Determine the (x, y) coordinate at the center of the cell enclosing the given text.  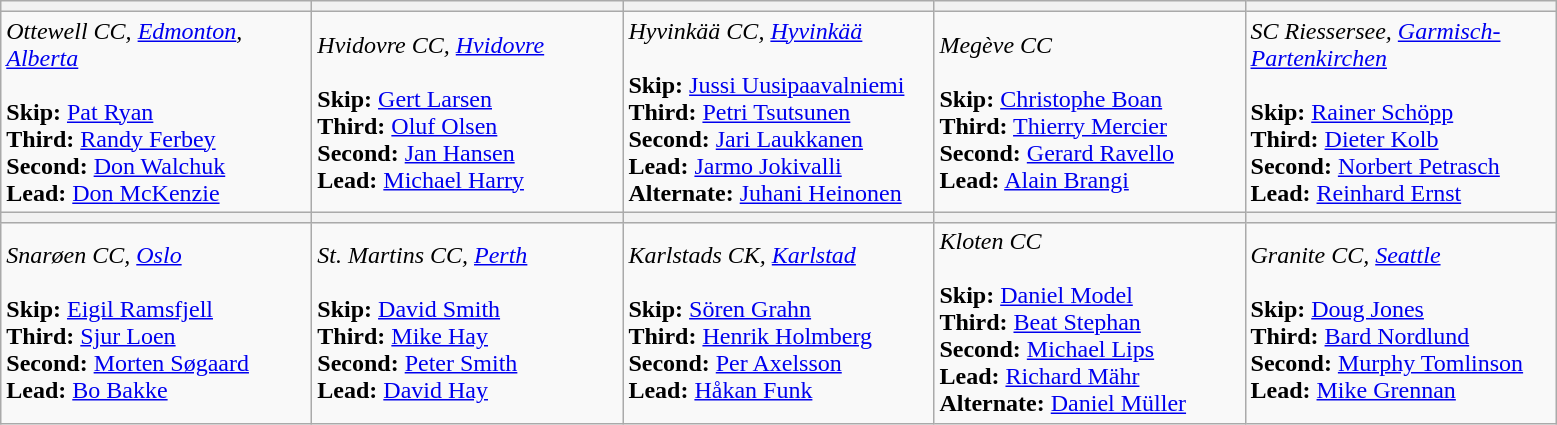
Snarøen CC, Oslo Skip: Eigil Ramsfjell Third: Sjur Loen Second: Morten Søgaard Lead: Bo Bakke (156, 323)
Megève CC Skip: Christophe Boan Third: Thierry Mercier Second: Gerard Ravello Lead: Alain Brangi (1090, 112)
Granite CC, Seattle Skip: Doug Jones Third: Bard Nordlund Second: Murphy Tomlinson Lead: Mike Grennan (1400, 323)
SC Riessersee, Garmisch-Partenkirchen Skip: Rainer Schöpp Third: Dieter Kolb Second: Norbert Petrasch Lead: Reinhard Ernst (1400, 112)
Karlstads CK, Karlstad Skip: Sören Grahn Third: Henrik Holmberg Second: Per Axelsson Lead: Håkan Funk (778, 323)
Ottewell CC, Edmonton, Alberta Skip: Pat Ryan Third: Randy Ferbey Second: Don Walchuk Lead: Don McKenzie (156, 112)
St. Martins CC, PerthSkip: David Smith Third: Mike Hay Second: Peter Smith Lead: David Hay (468, 323)
Hyvinkää CC, Hyvinkää Skip: Jussi Uusipaavalniemi Third: Petri Tsutsunen Second: Jari Laukkanen Lead: Jarmo Jokivalli Alternate: Juhani Heinonen (778, 112)
Hvidovre CC, HvidovreSkip: Gert Larsen Third: Oluf Olsen Second: Jan Hansen Lead: Michael Harry (468, 112)
Kloten CC Skip: Daniel Model Third: Beat Stephan Second: Michael Lips Lead: Richard Mähr Alternate: Daniel Müller (1090, 323)
